Determine the (x, y) coordinate at the center of the cell enclosing the given text.  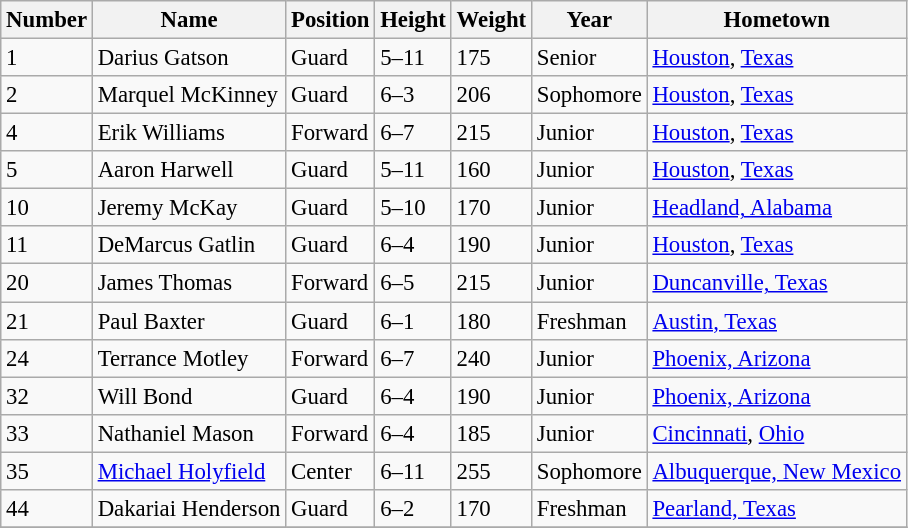
Cincinnati, Ohio (776, 433)
5 (47, 170)
35 (47, 471)
6–3 (413, 95)
5–10 (413, 208)
240 (491, 358)
Erik Williams (188, 133)
160 (491, 170)
Height (413, 20)
Albuquerque, New Mexico (776, 471)
James Thomas (188, 283)
Marquel McKinney (188, 95)
24 (47, 358)
1 (47, 58)
Will Bond (188, 396)
6–11 (413, 471)
Name (188, 20)
Paul Baxter (188, 321)
Pearland, Texas (776, 509)
Center (330, 471)
180 (491, 321)
185 (491, 433)
Senior (589, 58)
21 (47, 321)
4 (47, 133)
6–5 (413, 283)
Number (47, 20)
Duncanville, Texas (776, 283)
206 (491, 95)
175 (491, 58)
32 (47, 396)
Darius Gatson (188, 58)
Jeremy McKay (188, 208)
255 (491, 471)
Weight (491, 20)
6–1 (413, 321)
33 (47, 433)
Hometown (776, 20)
Aaron Harwell (188, 170)
20 (47, 283)
DeMarcus Gatlin (188, 245)
10 (47, 208)
6–2 (413, 509)
Dakariai Henderson (188, 509)
Terrance Motley (188, 358)
Michael Holyfield (188, 471)
Austin, Texas (776, 321)
11 (47, 245)
44 (47, 509)
Headland, Alabama (776, 208)
Position (330, 20)
Year (589, 20)
2 (47, 95)
Nathaniel Mason (188, 433)
